Extract the [x, y] coordinate from the center of the cell holding the provided text.  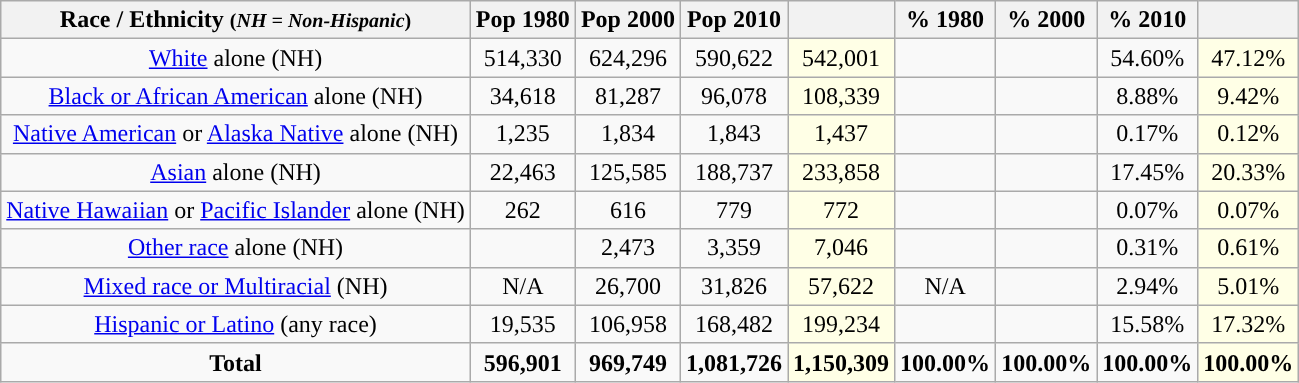
20.33% [1248, 172]
22,463 [522, 172]
Total [236, 362]
Pop 1980 [522, 20]
Asian alone (NH) [236, 172]
% 2010 [1148, 20]
17.32% [1248, 324]
% 2000 [1046, 20]
47.12% [1248, 58]
31,826 [734, 286]
262 [522, 210]
616 [628, 210]
2,473 [628, 248]
96,078 [734, 96]
596,901 [522, 362]
199,234 [842, 324]
772 [842, 210]
779 [734, 210]
1,437 [842, 134]
3,359 [734, 248]
514,330 [522, 58]
26,700 [628, 286]
White alone (NH) [236, 58]
1,150,309 [842, 362]
969,749 [628, 362]
5.01% [1248, 286]
Hispanic or Latino (any race) [236, 324]
54.60% [1148, 58]
Mixed race or Multiracial (NH) [236, 286]
81,287 [628, 96]
108,339 [842, 96]
0.61% [1248, 248]
9.42% [1248, 96]
2.94% [1148, 286]
Other race alone (NH) [236, 248]
188,737 [734, 172]
Native American or Alaska Native alone (NH) [236, 134]
15.58% [1148, 324]
125,585 [628, 172]
0.31% [1148, 248]
% 1980 [946, 20]
1,843 [734, 134]
Race / Ethnicity (NH = Non-Hispanic) [236, 20]
1,834 [628, 134]
Black or African American alone (NH) [236, 96]
8.88% [1148, 96]
17.45% [1148, 172]
0.12% [1248, 134]
1,081,726 [734, 362]
Pop 2010 [734, 20]
57,622 [842, 286]
590,622 [734, 58]
106,958 [628, 324]
0.17% [1148, 134]
Pop 2000 [628, 20]
19,535 [522, 324]
542,001 [842, 58]
624,296 [628, 58]
34,618 [522, 96]
1,235 [522, 134]
7,046 [842, 248]
168,482 [734, 324]
Native Hawaiian or Pacific Islander alone (NH) [236, 210]
233,858 [842, 172]
